From the cell containing the given text, extract its center point as (X, Y) coordinate. 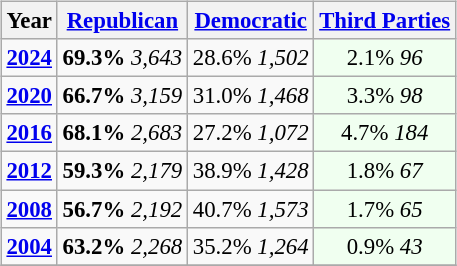
2012 (29, 171)
59.3% 2,179 (122, 171)
40.7% 1,573 (250, 209)
2004 (29, 246)
68.1% 2,683 (122, 133)
56.7% 2,192 (122, 209)
0.9% 43 (385, 246)
66.7% 3,159 (122, 96)
Third Parties (385, 21)
4.7% 184 (385, 133)
Republican (122, 21)
1.7% 65 (385, 209)
31.0% 1,468 (250, 96)
Year (29, 21)
2.1% 96 (385, 58)
2008 (29, 209)
3.3% 98 (385, 96)
28.6% 1,502 (250, 58)
27.2% 1,072 (250, 133)
Democratic (250, 21)
2024 (29, 58)
63.2% 2,268 (122, 246)
1.8% 67 (385, 171)
2020 (29, 96)
35.2% 1,264 (250, 246)
38.9% 1,428 (250, 171)
2016 (29, 133)
69.3% 3,643 (122, 58)
